Search for the cell housing the specified text and yield its (X, Y) center coordinate. 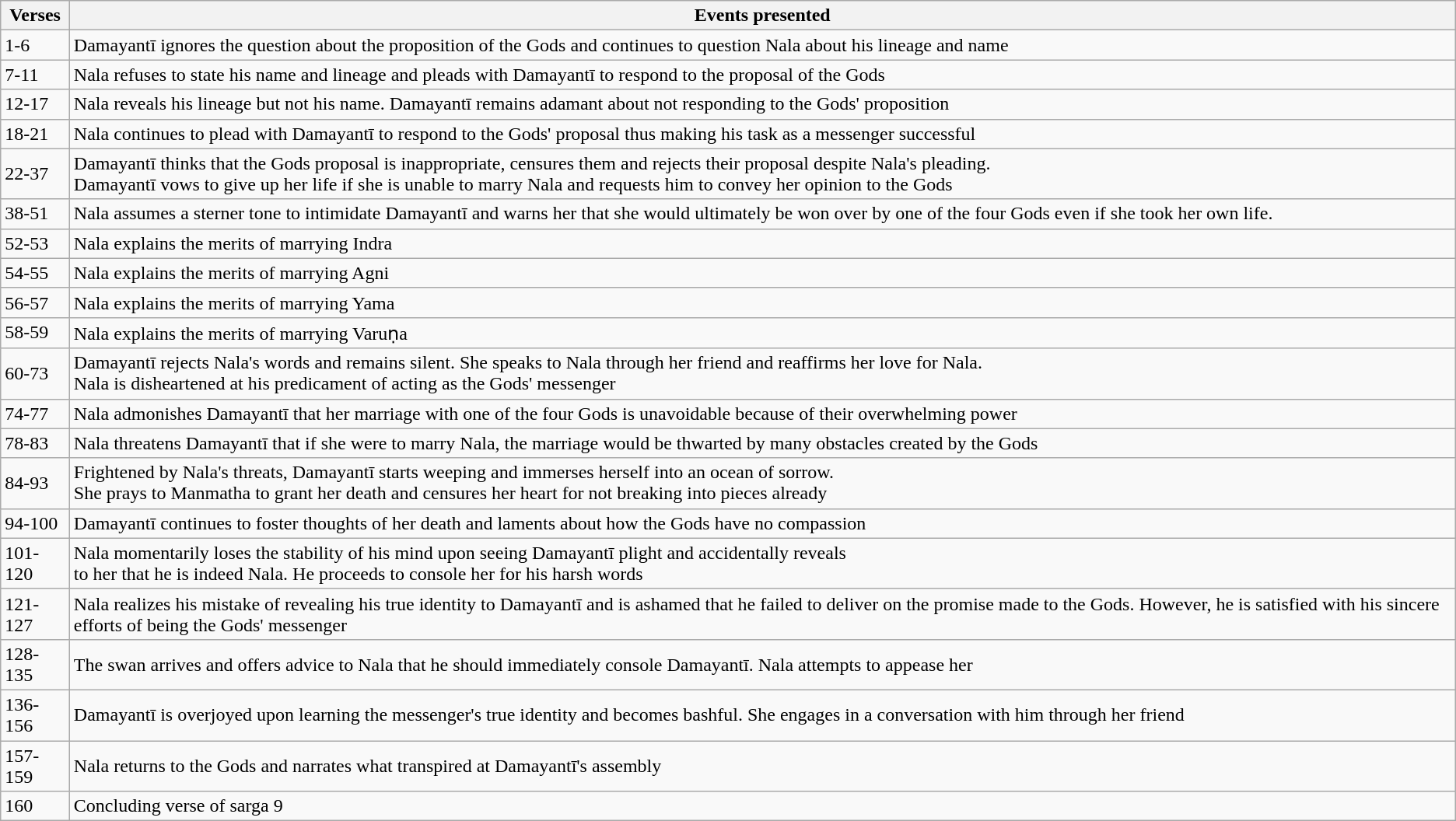
Nala explains the merits of marrying Yama (762, 302)
121-127 (36, 614)
Nala explains the merits of marrying Indra (762, 243)
7-11 (36, 75)
128-135 (36, 664)
Verses (36, 16)
Nala reveals his lineage but not his name. Damayantī remains adamant about not responding to the Gods' proposition (762, 104)
101-120 (36, 563)
52-53 (36, 243)
Nala explains the merits of marrying Varuṇa (762, 333)
Events presented (762, 16)
157-159 (36, 765)
60-73 (36, 373)
Nala threatens Damayantī that if she were to marry Nala, the marriage would be thwarted by many obstacles created by the Gods (762, 443)
74-77 (36, 414)
Damayantī continues to foster thoughts of her death and laments about how the Gods have no compassion (762, 523)
160 (36, 806)
Nala explains the merits of marrying Agni (762, 273)
38-51 (36, 214)
1-6 (36, 45)
Concluding verse of sarga 9 (762, 806)
The swan arrives and offers advice to Nala that he should immediately console Damayantī. Nala attempts to appease her (762, 664)
78-83 (36, 443)
84-93 (36, 484)
Damayantī is overjoyed upon learning the messenger's true identity and becomes bashful. She engages in a conversation with him through her friend (762, 715)
22-37 (36, 174)
Nala returns to the Gods and narrates what transpired at Damayantī's assembly (762, 765)
54-55 (36, 273)
136-156 (36, 715)
Nala continues to plead with Damayantī to respond to the Gods' proposal thus making his task as a messenger successful (762, 134)
56-57 (36, 302)
Nala refuses to state his name and lineage and pleads with Damayantī to respond to the proposal of the Gods (762, 75)
58-59 (36, 333)
Damayantī ignores the question about the proposition of the Gods and continues to question Nala about his lineage and name (762, 45)
12-17 (36, 104)
94-100 (36, 523)
Nala admonishes Damayantī that her marriage with one of the four Gods is unavoidable because of their overwhelming power (762, 414)
18-21 (36, 134)
